Scan for the cell matching the given text and deliver its (X, Y) coordinate at center. 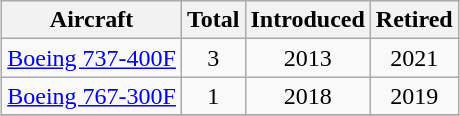
Introduced (308, 20)
Retired (414, 20)
Boeing 767-300F (92, 96)
2021 (414, 58)
Boeing 737-400F (92, 58)
1 (213, 96)
2018 (308, 96)
3 (213, 58)
Aircraft (92, 20)
2013 (308, 58)
2019 (414, 96)
Total (213, 20)
